Provide the (X, Y) coordinate of the cell's center where the given text is located.  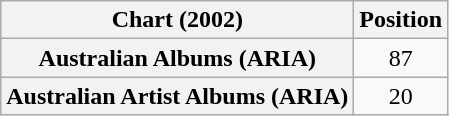
Position (401, 20)
Chart (2002) (178, 20)
87 (401, 58)
20 (401, 96)
Australian Albums (ARIA) (178, 58)
Australian Artist Albums (ARIA) (178, 96)
